Extract the [X, Y] coordinate from the center of the cell holding the provided text.  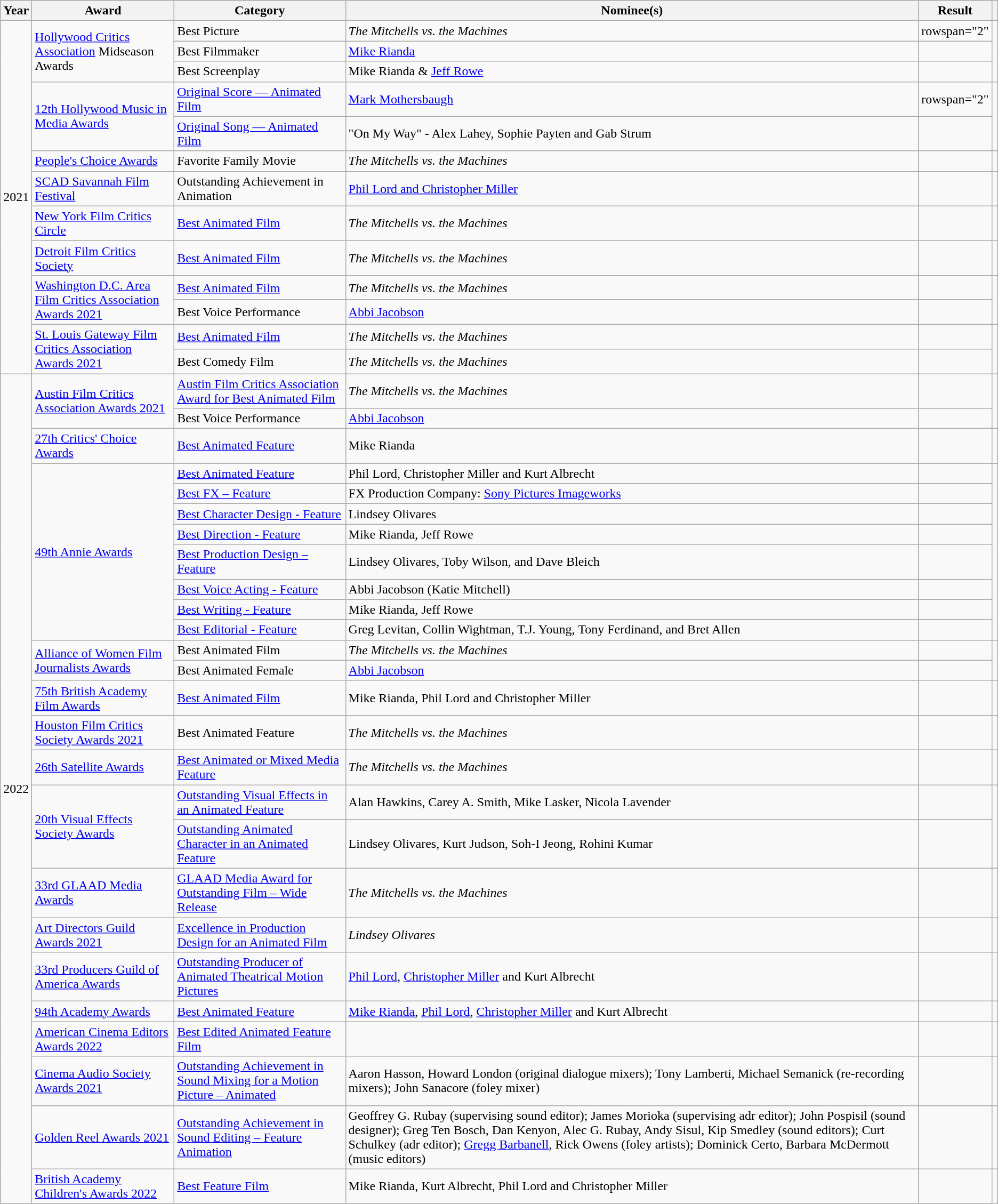
2022 [16, 788]
New York Film Critics Circle [103, 223]
Austin Film Critics Association Awards 2021 [103, 401]
Mike Rianda, Phil Lord, Christopher Miller and Kurt Albrecht [632, 1012]
Lindsey Olivares, Kurt Judson, Soh-I Jeong, Rohini Kumar [632, 844]
St. Louis Gateway Film Critics Association Awards 2021 [103, 349]
British Academy Children's Awards 2022 [103, 1186]
Best Writing - Feature [260, 609]
Cinema Audio Society Awards 2021 [103, 1081]
Mark Mothersbaugh [632, 99]
Best Edited Animated Feature Film [260, 1039]
Year [16, 11]
SCAD Savannah Film Festival [103, 189]
33rd Producers Guild of America Awards [103, 977]
2021 [16, 197]
GLAAD Media Award for Outstanding Film – Wide Release [260, 893]
"On My Way" - Alex Lahey, Sophie Payten and Gab Strum [632, 133]
Hollywood Critics Association Midseason Awards [103, 51]
Result [955, 11]
Outstanding Achievement in Sound Editing – Feature Animation [260, 1137]
Category [260, 11]
Abbi Jacobson (Katie Mitchell) [632, 589]
27th Critics' Choice Awards [103, 446]
Best Direction - Feature [260, 534]
Best Animated Female [260, 670]
Art Directors Guild Awards 2021 [103, 935]
Best Animated or Mixed Media Feature [260, 767]
Phil Lord and Christopher Miller [632, 189]
Detroit Film Critics Society [103, 258]
Original Score — Animated Film [260, 99]
Award [103, 11]
Best Screenplay [260, 71]
Outstanding Animated Character in an Animated Feature [260, 844]
Best Voice Acting - Feature [260, 589]
49th Annie Awards [103, 552]
Outstanding Producer of Animated Theatrical Motion Pictures [260, 977]
Excellence in Production Design for an Animated Film [260, 935]
Best Feature Film [260, 1186]
Best Filmmaker [260, 51]
Best FX – Feature [260, 494]
Outstanding Achievement in Sound Mixing for a Motion Picture – Animated [260, 1081]
20th Visual Effects Society Awards [103, 826]
Houston Film Critics Society Awards 2021 [103, 733]
Outstanding Visual Effects in an Animated Feature [260, 802]
Lindsey Olivares, Toby Wilson, and Dave Bleich [632, 562]
Outstanding Achievement in Animation [260, 189]
Greg Levitan, Collin Wightman, T.J. Young, Tony Ferdinand, and Bret Allen [632, 630]
Favorite Family Movie [260, 161]
Mike Rianda, Kurt Albrecht, Phil Lord and Christopher Miller [632, 1186]
94th Academy Awards [103, 1012]
Alliance of Women Film Journalists Awards [103, 660]
Alan Hawkins, Carey A. Smith, Mike Lasker, Nicola Lavender [632, 802]
75th British Academy Film Awards [103, 697]
Washington D.C. Area Film Critics Association Awards 2021 [103, 300]
Mike Rianda, Phil Lord and Christopher Miller [632, 697]
Austin Film Critics Association Award for Best Animated Film [260, 390]
Best Editorial - Feature [260, 630]
Best Production Design – Feature [260, 562]
Original Song — Animated Film [260, 133]
American Cinema Editors Awards 2022 [103, 1039]
12th Hollywood Music in Media Awards [103, 116]
Best Comedy Film [260, 361]
Aaron Hasson, Howard London (original dialogue mixers); Tony Lamberti, Michael Semanick (re-recording mixers); John Sanacore (foley mixer) [632, 1081]
Mike Rianda & Jeff Rowe [632, 71]
People's Choice Awards [103, 161]
Best Character Design - Feature [260, 514]
Nominee(s) [632, 11]
33rd GLAAD Media Awards [103, 893]
Golden Reel Awards 2021 [103, 1137]
26th Satellite Awards [103, 767]
Best Picture [260, 31]
FX Production Company: Sony Pictures Imageworks [632, 494]
